Return the (x, y) coordinate for the center point of the cell that contains the specified text.  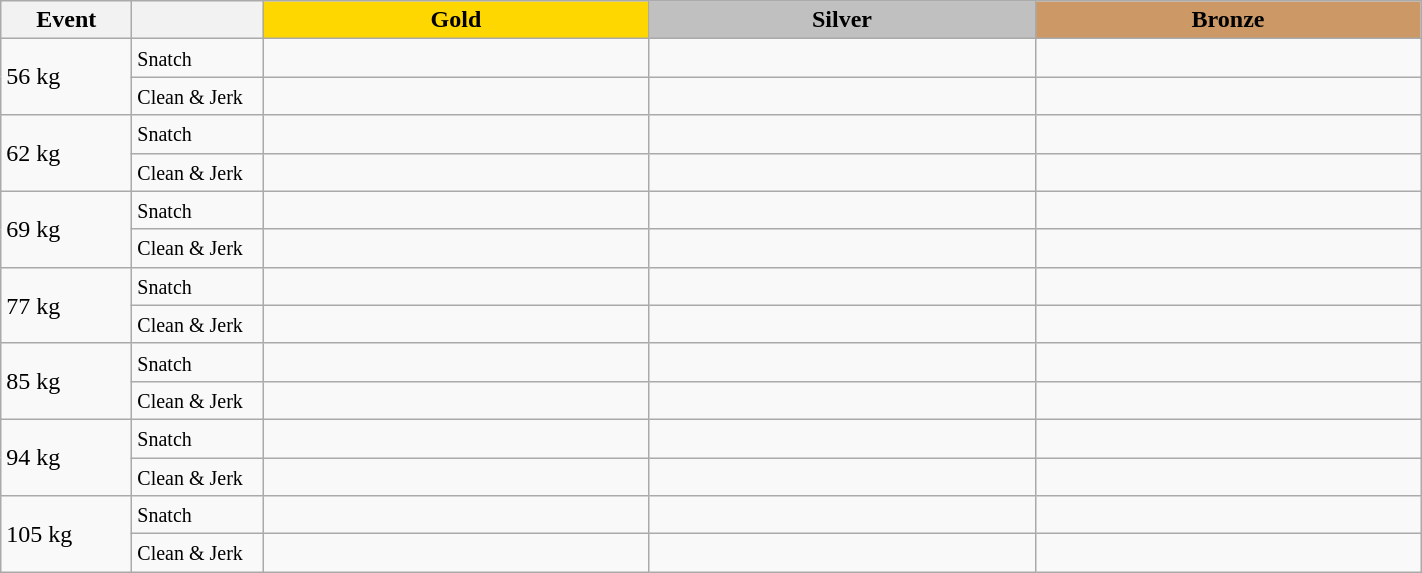
56 kg (66, 77)
85 kg (66, 381)
77 kg (66, 305)
Gold (456, 20)
Bronze (1228, 20)
105 kg (66, 534)
Silver (842, 20)
94 kg (66, 457)
Event (66, 20)
69 kg (66, 229)
62 kg (66, 153)
